Pinpoint the cell where the given text exists, returning its (x, y) midpoint coordinate. 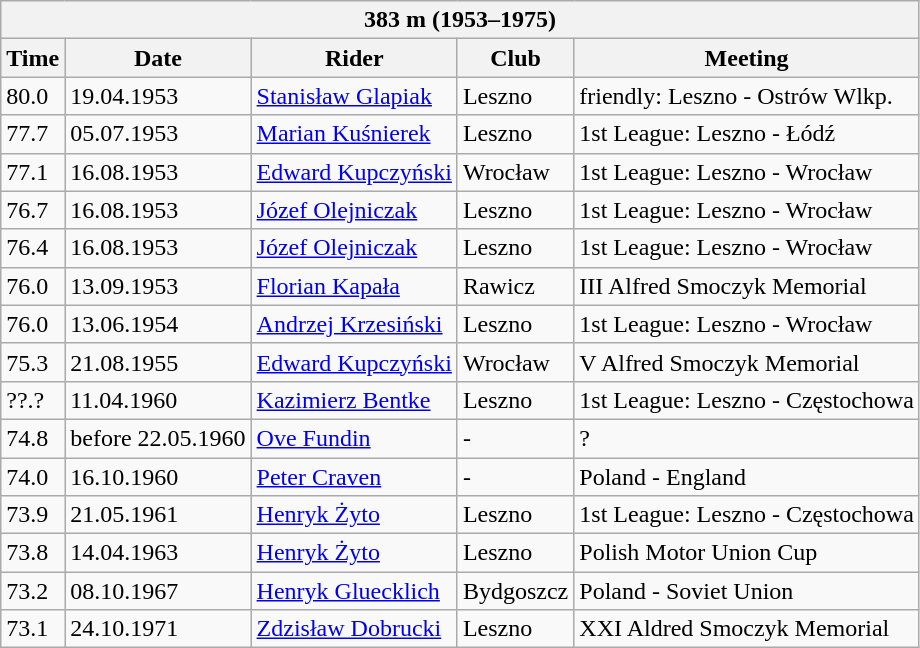
Florian Kapała (354, 286)
Rider (354, 58)
III Alfred Smoczyk Memorial (747, 286)
21.05.1961 (158, 515)
08.10.1967 (158, 591)
74.8 (33, 438)
76.7 (33, 210)
Zdzisław Dobrucki (354, 629)
Henryk Gluecklich (354, 591)
19.04.1953 (158, 96)
73.1 (33, 629)
Rawicz (515, 286)
80.0 (33, 96)
Stanisław Glapiak (354, 96)
friendly: Leszno - Ostrów Wlkp. (747, 96)
Date (158, 58)
73.9 (33, 515)
XXI Aldred Smoczyk Memorial (747, 629)
Poland - Soviet Union (747, 591)
11.04.1960 (158, 400)
? (747, 438)
Polish Motor Union Cup (747, 553)
74.0 (33, 477)
Time (33, 58)
??.? (33, 400)
Bydgoszcz (515, 591)
73.2 (33, 591)
Ove Fundin (354, 438)
V Alfred Smoczyk Memorial (747, 362)
13.09.1953 (158, 286)
Kazimierz Bentke (354, 400)
Poland - England (747, 477)
Marian Kuśnierek (354, 134)
Club (515, 58)
05.07.1953 (158, 134)
Andrzej Krzesiński (354, 324)
16.10.1960 (158, 477)
383 m (1953–1975) (460, 20)
77.1 (33, 172)
24.10.1971 (158, 629)
Peter Craven (354, 477)
73.8 (33, 553)
75.3 (33, 362)
Meeting (747, 58)
77.7 (33, 134)
13.06.1954 (158, 324)
21.08.1955 (158, 362)
14.04.1963 (158, 553)
1st League: Leszno - Łódź (747, 134)
before 22.05.1960 (158, 438)
76.4 (33, 248)
